Return the [X, Y] coordinate for the center point of the cell that contains the specified text.  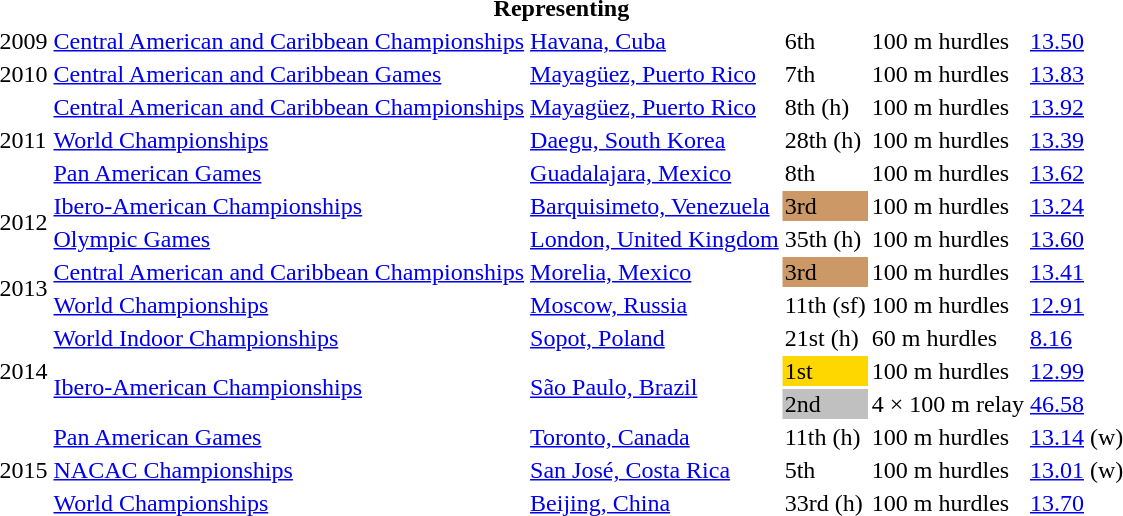
28th (h) [825, 140]
Morelia, Mexico [655, 272]
São Paulo, Brazil [655, 388]
San José, Costa Rica [655, 470]
Guadalajara, Mexico [655, 173]
Daegu, South Korea [655, 140]
4 × 100 m relay [948, 404]
8th (h) [825, 107]
11th (sf) [825, 305]
Barquisimeto, Venezuela [655, 206]
Moscow, Russia [655, 305]
21st (h) [825, 338]
35th (h) [825, 239]
11th (h) [825, 437]
Olympic Games [289, 239]
Havana, Cuba [655, 41]
Sopot, Poland [655, 338]
60 m hurdles [948, 338]
6th [825, 41]
Central American and Caribbean Games [289, 74]
5th [825, 470]
1st [825, 371]
8th [825, 173]
NACAC Championships [289, 470]
London, United Kingdom [655, 239]
2nd [825, 404]
7th [825, 74]
World Indoor Championships [289, 338]
Toronto, Canada [655, 437]
